Return [x, y] of the center of cell containing provided text 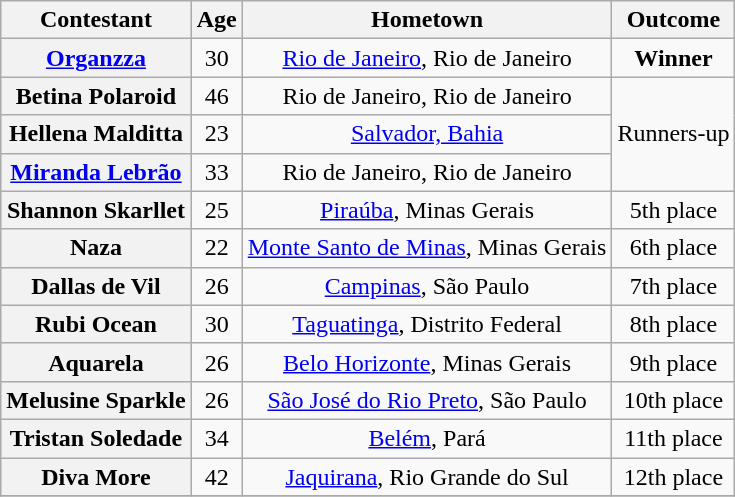
7th place [674, 286]
Shannon Skarllet [96, 210]
Contestant [96, 20]
Hellena Malditta [96, 134]
Piraúba, Minas Gerais [427, 210]
Rubi Ocean [96, 324]
Naza [96, 248]
33 [216, 172]
42 [216, 477]
10th place [674, 400]
Belém, Pará [427, 438]
12th place [674, 477]
Winner [674, 58]
11th place [674, 438]
Melusine Sparkle [96, 400]
Age [216, 20]
Belo Horizonte, Minas Gerais [427, 362]
8th place [674, 324]
34 [216, 438]
25 [216, 210]
6th place [674, 248]
22 [216, 248]
Tristan Soledade [96, 438]
Monte Santo de Minas, Minas Gerais [427, 248]
Organzza [96, 58]
Miranda Lebrão [96, 172]
Taguatinga, Distrito Federal [427, 324]
23 [216, 134]
Runners-up [674, 134]
9th place [674, 362]
Outcome [674, 20]
Betina Polaroid [96, 96]
5th place [674, 210]
Salvador, Bahia [427, 134]
Hometown [427, 20]
Campinas, São Paulo [427, 286]
Diva More [96, 477]
Jaquirana, Rio Grande do Sul [427, 477]
Aquarela [96, 362]
Dallas de Vil [96, 286]
46 [216, 96]
São José do Rio Preto, São Paulo [427, 400]
